Scan for the cell matching the given text and deliver its [X, Y] coordinate at center. 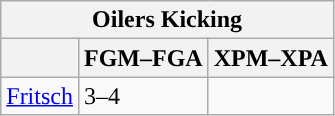
Oilers Kicking [168, 20]
3–4 [143, 96]
Fritsch [40, 96]
FGM–FGA [143, 58]
XPM–XPA [270, 58]
